Return (x, y) of the center of cell containing provided text 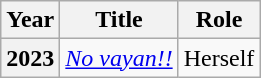
Herself (219, 58)
Role (219, 20)
Year (30, 20)
No vayan!! (119, 58)
2023 (30, 58)
Title (119, 20)
